Provide the [X, Y] coordinate of the cell's center where the given text is located.  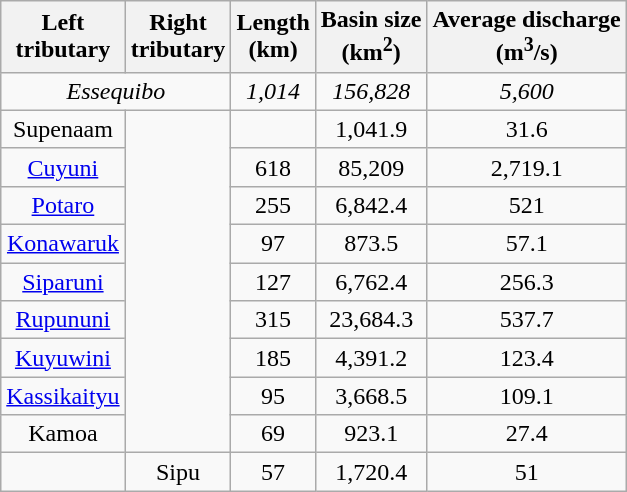
6,762.4 [371, 282]
95 [273, 396]
873.5 [371, 244]
97 [273, 244]
521 [526, 205]
3,668.5 [371, 396]
185 [273, 358]
618 [273, 167]
Cuyuni [63, 167]
156,828 [371, 91]
27.4 [526, 434]
4,391.2 [371, 358]
Lefttributary [63, 37]
57 [273, 472]
Essequibo [116, 91]
923.1 [371, 434]
Kassikaityu [63, 396]
Average discharge(m3/s) [526, 37]
109.1 [526, 396]
Siparuni [63, 282]
85,209 [371, 167]
Konawaruk [63, 244]
1,041.9 [371, 129]
537.7 [526, 320]
2,719.1 [526, 167]
23,684.3 [371, 320]
1,720.4 [371, 472]
Kamoa [63, 434]
Rupununi [63, 320]
31.6 [526, 129]
Sipu [178, 472]
Righttributary [178, 37]
Potaro [63, 205]
256.3 [526, 282]
57.1 [526, 244]
Supenaam [63, 129]
Kuyuwini [63, 358]
315 [273, 320]
255 [273, 205]
6,842.4 [371, 205]
1,014 [273, 91]
69 [273, 434]
123.4 [526, 358]
Length(km) [273, 37]
5,600 [526, 91]
51 [526, 472]
Basin size(km2) [371, 37]
127 [273, 282]
